Pinpoint the cell where the given text exists, returning its (x, y) midpoint coordinate. 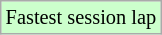
Fastest session lap (81, 17)
